Extract the (X, Y) coordinate from the center of the cell holding the provided text.  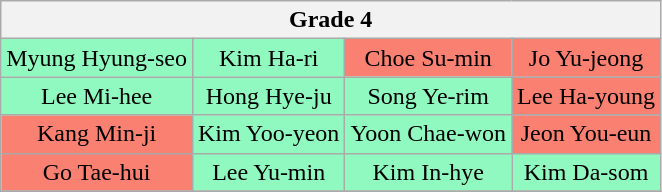
Kim In-hye (428, 172)
Kang Min-ji (97, 134)
Lee Yu-min (268, 172)
Jo Yu-jeong (586, 58)
Myung Hyung-seo (97, 58)
Choe Su-min (428, 58)
Grade 4 (331, 20)
Hong Hye-ju (268, 96)
Kim Yoo-yeon (268, 134)
Song Ye-rim (428, 96)
Yoon Chae-won (428, 134)
Kim Ha-ri (268, 58)
Jeon You-eun (586, 134)
Lee Ha-young (586, 96)
Go Tae-hui (97, 172)
Lee Mi-hee (97, 96)
Kim Da-som (586, 172)
